Find where the given text appears and provide that cell's center as [X, Y] coordinate. 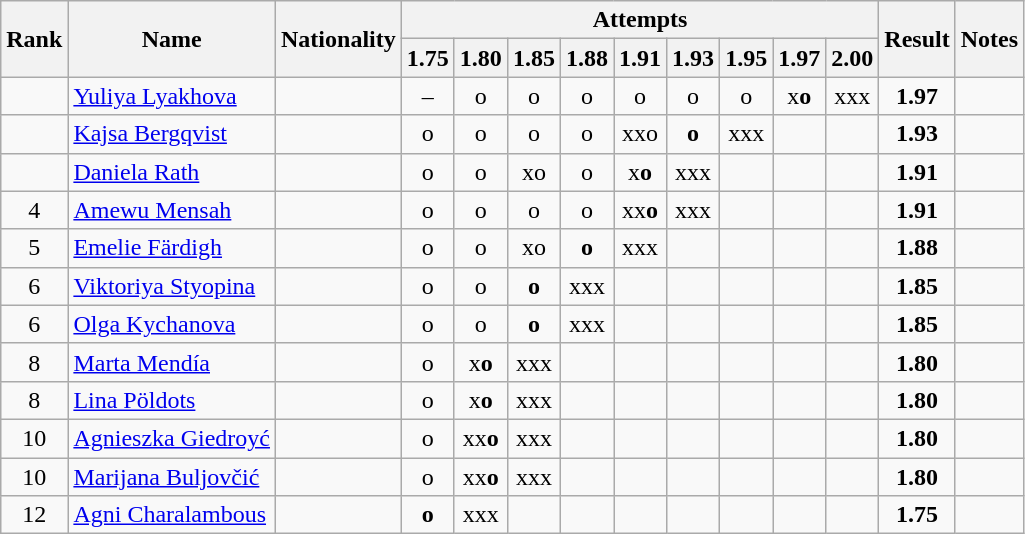
– [428, 96]
Attempts [640, 20]
Viktoriya Styopina [172, 286]
Agni Charalambous [172, 515]
Result [917, 39]
Kajsa Bergqvist [172, 134]
Agnieszka Giedroyć [172, 438]
Notes [989, 39]
Rank [34, 39]
Emelie Färdigh [172, 248]
Daniela Rath [172, 172]
5 [34, 248]
Marta Mendía [172, 362]
Olga Kychanova [172, 324]
Amewu Mensah [172, 210]
Lina Pöldots [172, 400]
1.95 [746, 58]
4 [34, 210]
Nationality [339, 39]
12 [34, 515]
Yuliya Lyakhova [172, 96]
Name [172, 39]
Marijana Buljovčić [172, 477]
2.00 [852, 58]
